From the cell containing the given text, extract its center point as [x, y] coordinate. 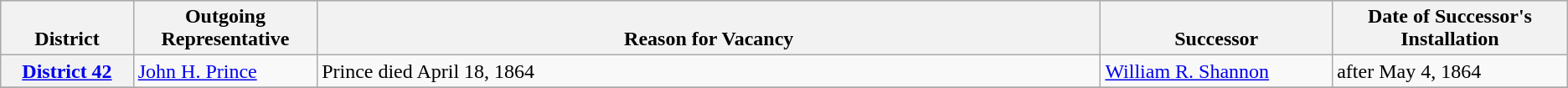
OutgoingRepresentative [224, 28]
District [67, 28]
John H. Prince [224, 71]
District 42 [67, 71]
Date of Successor's Installation [1451, 28]
after May 4, 1864 [1451, 71]
Successor [1216, 28]
William R. Shannon [1216, 71]
Prince died April 18, 1864 [709, 71]
Reason for Vacancy [709, 28]
